Return (X, Y) of the center of cell containing provided text 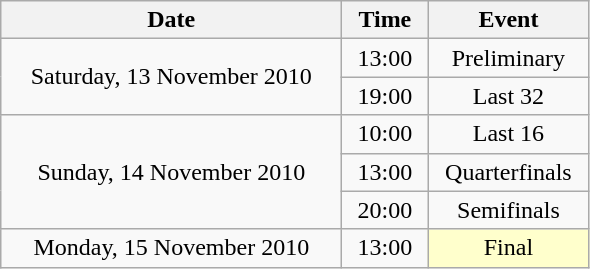
Sunday, 14 November 2010 (172, 172)
Date (172, 20)
10:00 (385, 134)
Saturday, 13 November 2010 (172, 77)
Last 16 (508, 134)
Time (385, 20)
19:00 (385, 96)
Monday, 15 November 2010 (172, 248)
Last 32 (508, 96)
Preliminary (508, 58)
20:00 (385, 210)
Semifinals (508, 210)
Final (508, 248)
Quarterfinals (508, 172)
Event (508, 20)
